Scan for the cell matching the given text and deliver its [X, Y] coordinate at center. 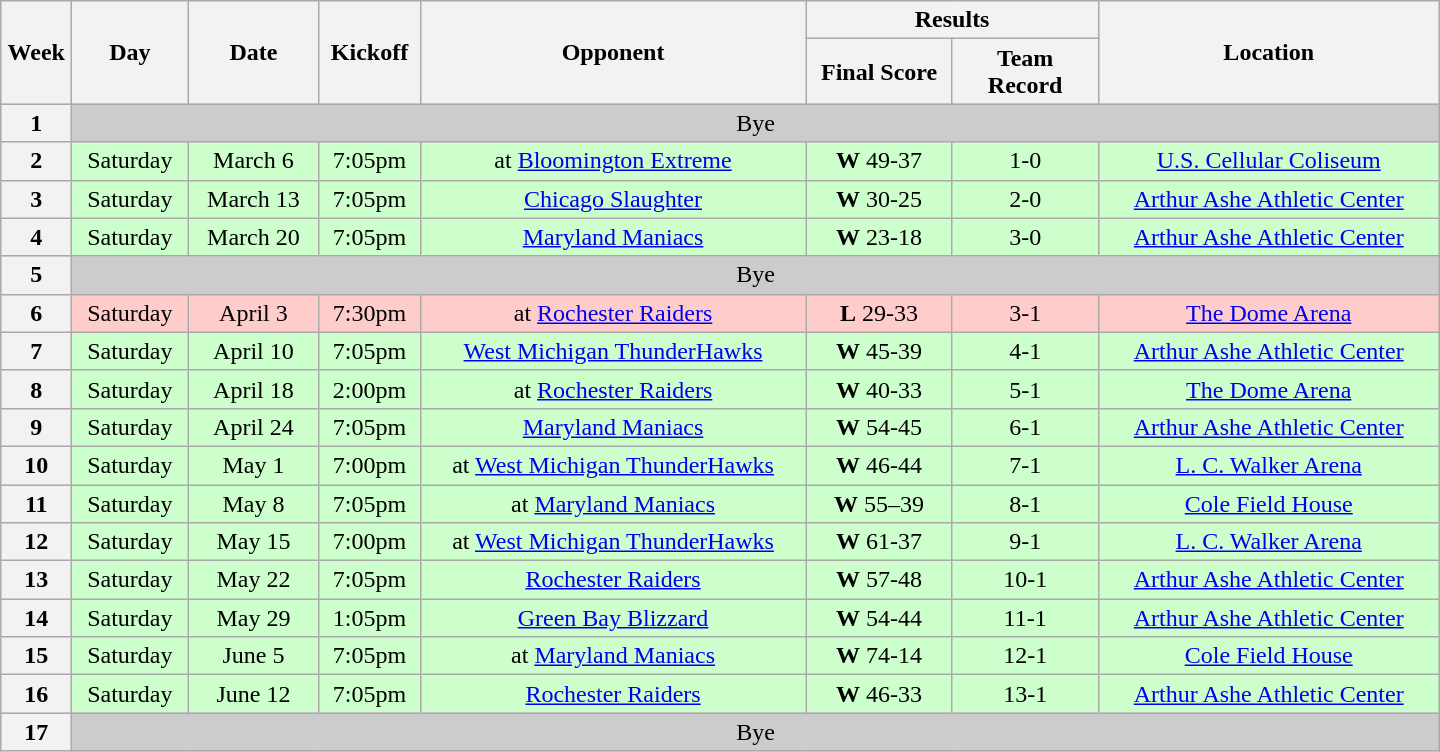
12 [36, 542]
June 12 [254, 694]
13 [36, 580]
2:00pm [370, 389]
May 1 [254, 465]
Green Bay Blizzard [613, 618]
12-1 [1025, 656]
Date [254, 52]
at Bloomington Extreme [613, 161]
3-1 [1025, 313]
6-1 [1025, 427]
W 30-25 [879, 199]
3-0 [1025, 237]
8-1 [1025, 503]
W 40-33 [879, 389]
10 [36, 465]
W 55–39 [879, 503]
5 [36, 275]
17 [36, 732]
Kickoff [370, 52]
4-1 [1025, 351]
Chicago Slaughter [613, 199]
15 [36, 656]
Week [36, 52]
9 [36, 427]
11 [36, 503]
7 [36, 351]
June 5 [254, 656]
W 54-45 [879, 427]
May 15 [254, 542]
7:30pm [370, 313]
April 3 [254, 313]
May 22 [254, 580]
Results [952, 20]
6 [36, 313]
U.S. Cellular Coliseum [1268, 161]
April 24 [254, 427]
May 29 [254, 618]
March 6 [254, 161]
14 [36, 618]
1-0 [1025, 161]
W 74-14 [879, 656]
W 61-37 [879, 542]
W 45-39 [879, 351]
4 [36, 237]
Final Score [879, 72]
1:05pm [370, 618]
16 [36, 694]
Location [1268, 52]
W 49-37 [879, 161]
2-0 [1025, 199]
5-1 [1025, 389]
2 [36, 161]
11-1 [1025, 618]
9-1 [1025, 542]
L 29-33 [879, 313]
W 46-44 [879, 465]
April 10 [254, 351]
March 20 [254, 237]
10-1 [1025, 580]
7-1 [1025, 465]
April 18 [254, 389]
Day [130, 52]
Opponent [613, 52]
West Michigan ThunderHawks [613, 351]
W 54-44 [879, 618]
W 57-48 [879, 580]
3 [36, 199]
W 46-33 [879, 694]
May 8 [254, 503]
13-1 [1025, 694]
Team Record [1025, 72]
1 [36, 123]
W 23-18 [879, 237]
March 13 [254, 199]
8 [36, 389]
